Extract the [X, Y] coordinate from the center of the cell holding the provided text.  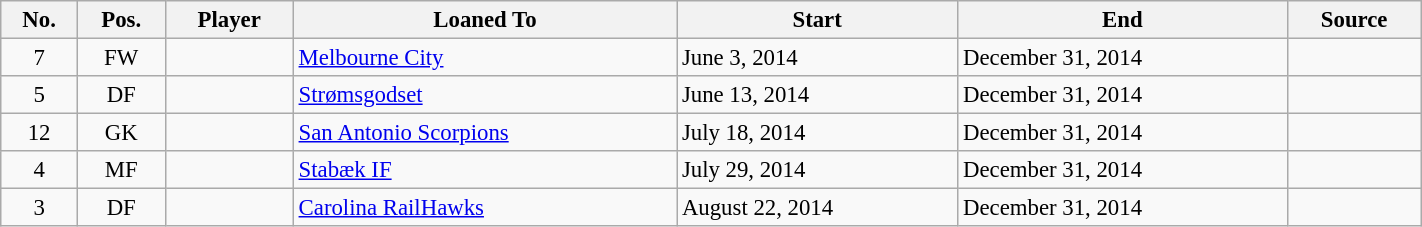
Loaned To [484, 20]
FW [121, 58]
7 [40, 58]
San Antonio Scorpions [484, 133]
Melbourne City [484, 58]
Source [1354, 20]
5 [40, 95]
Player [229, 20]
Pos. [121, 20]
4 [40, 170]
Start [818, 20]
3 [40, 208]
June 13, 2014 [818, 95]
June 3, 2014 [818, 58]
12 [40, 133]
August 22, 2014 [818, 208]
MF [121, 170]
GK [121, 133]
July 18, 2014 [818, 133]
Carolina RailHawks [484, 208]
July 29, 2014 [818, 170]
Stabæk IF [484, 170]
Strømsgodset [484, 95]
End [1122, 20]
No. [40, 20]
